For the text-containing cell, return its midpoint in (x, y) coordinate format. 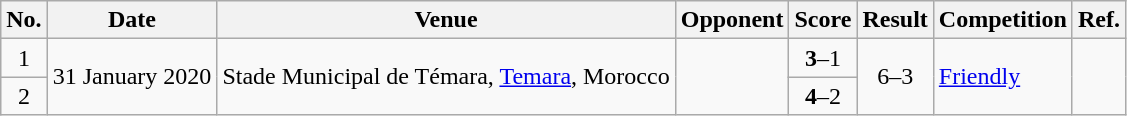
Stade Municipal de Témara, Temara, Morocco (446, 77)
Competition (1002, 20)
31 January 2020 (132, 77)
Score (823, 20)
2 (24, 96)
Opponent (732, 20)
Date (132, 20)
3–1 (823, 58)
1 (24, 58)
No. (24, 20)
Result (895, 20)
Ref. (1098, 20)
6–3 (895, 77)
Venue (446, 20)
4–2 (823, 96)
Friendly (1002, 77)
